Locate the cell with the specified text and output its (x, y) center coordinate. 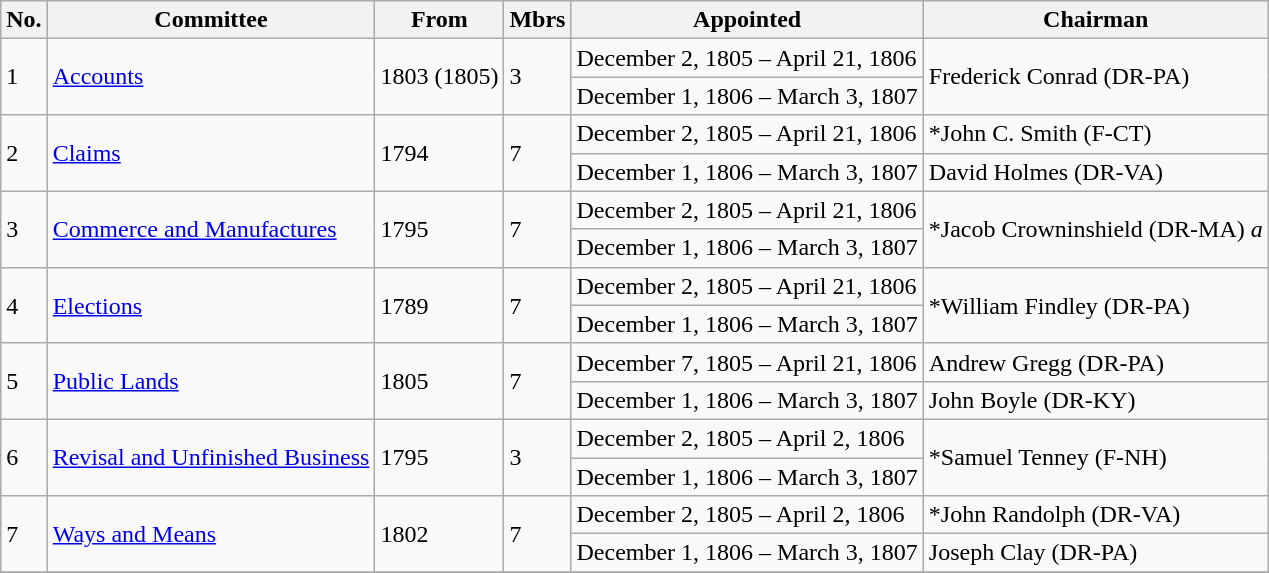
Ways and Means (211, 534)
Andrew Gregg (DR-PA) (1096, 362)
Public Lands (211, 381)
David Holmes (DR-VA) (1096, 172)
1803 (1805) (440, 77)
From (440, 20)
1789 (440, 305)
Frederick Conrad (DR-PA) (1096, 77)
6 (24, 457)
1802 (440, 534)
December 7, 1805 – April 21, 1806 (747, 362)
Appointed (747, 20)
4 (24, 305)
John Boyle (DR-KY) (1096, 400)
Joseph Clay (DR-PA) (1096, 553)
1 (24, 77)
*Jacob Crowninshield (DR-MA) a (1096, 229)
*John C. Smith (F-CT) (1096, 134)
2 (24, 153)
Mbrs (538, 20)
5 (24, 381)
Elections (211, 305)
Claims (211, 153)
1805 (440, 381)
Committee (211, 20)
1794 (440, 153)
Revisal and Unfinished Business (211, 457)
*William Findley (DR-PA) (1096, 305)
*John Randolph (DR-VA) (1096, 515)
No. (24, 20)
Commerce and Manufactures (211, 229)
*Samuel Tenney (F-NH) (1096, 457)
Chairman (1096, 20)
Accounts (211, 77)
